Extract the (X, Y) coordinate from the center of the cell holding the provided text.  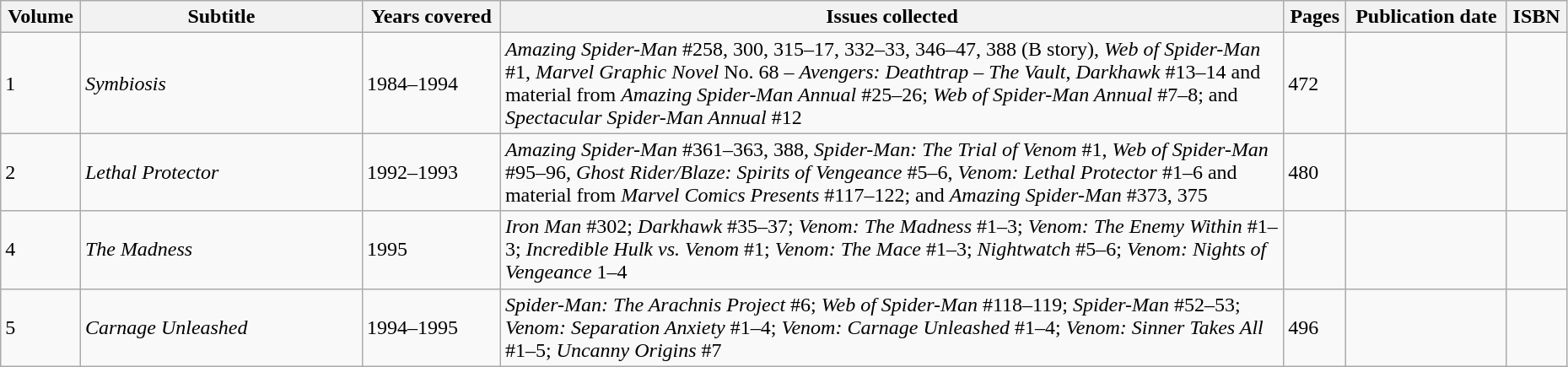
472 (1315, 83)
Subtitle (221, 17)
ISBN (1537, 17)
Years covered (432, 17)
Carnage Unleashed (221, 327)
5 (40, 327)
1995 (432, 250)
1984–1994 (432, 83)
Issues collected (892, 17)
496 (1315, 327)
4 (40, 250)
Volume (40, 17)
Publication date (1426, 17)
Symbiosis (221, 83)
480 (1315, 172)
The Madness (221, 250)
Lethal Protector (221, 172)
Pages (1315, 17)
1994–1995 (432, 327)
1992–1993 (432, 172)
2 (40, 172)
1 (40, 83)
